Scan for the cell matching the given text and deliver its [X, Y] coordinate at center. 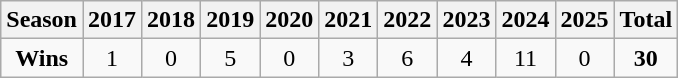
1 [112, 58]
2023 [466, 20]
6 [408, 58]
3 [348, 58]
2024 [526, 20]
2022 [408, 20]
Season [42, 20]
5 [230, 58]
2017 [112, 20]
11 [526, 58]
Wins [42, 58]
2020 [290, 20]
2018 [172, 20]
30 [646, 58]
2025 [584, 20]
Total [646, 20]
4 [466, 58]
2021 [348, 20]
2019 [230, 20]
